Scan for the cell matching the given text and deliver its [x, y] coordinate at center. 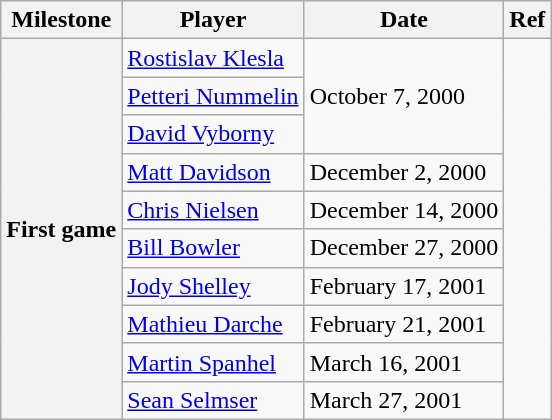
Rostislav Klesla [213, 58]
October 7, 2000 [404, 96]
December 14, 2000 [404, 210]
Date [404, 20]
Jody Shelley [213, 286]
December 27, 2000 [404, 248]
March 16, 2001 [404, 362]
Ref [528, 20]
Sean Selmser [213, 400]
February 21, 2001 [404, 324]
Martin Spanhel [213, 362]
Petteri Nummelin [213, 96]
Player [213, 20]
Bill Bowler [213, 248]
Mathieu Darche [213, 324]
Milestone [62, 20]
David Vyborny [213, 134]
December 2, 2000 [404, 172]
First game [62, 230]
February 17, 2001 [404, 286]
March 27, 2001 [404, 400]
Matt Davidson [213, 172]
Chris Nielsen [213, 210]
